Scan for the cell matching the given text and deliver its [x, y] coordinate at center. 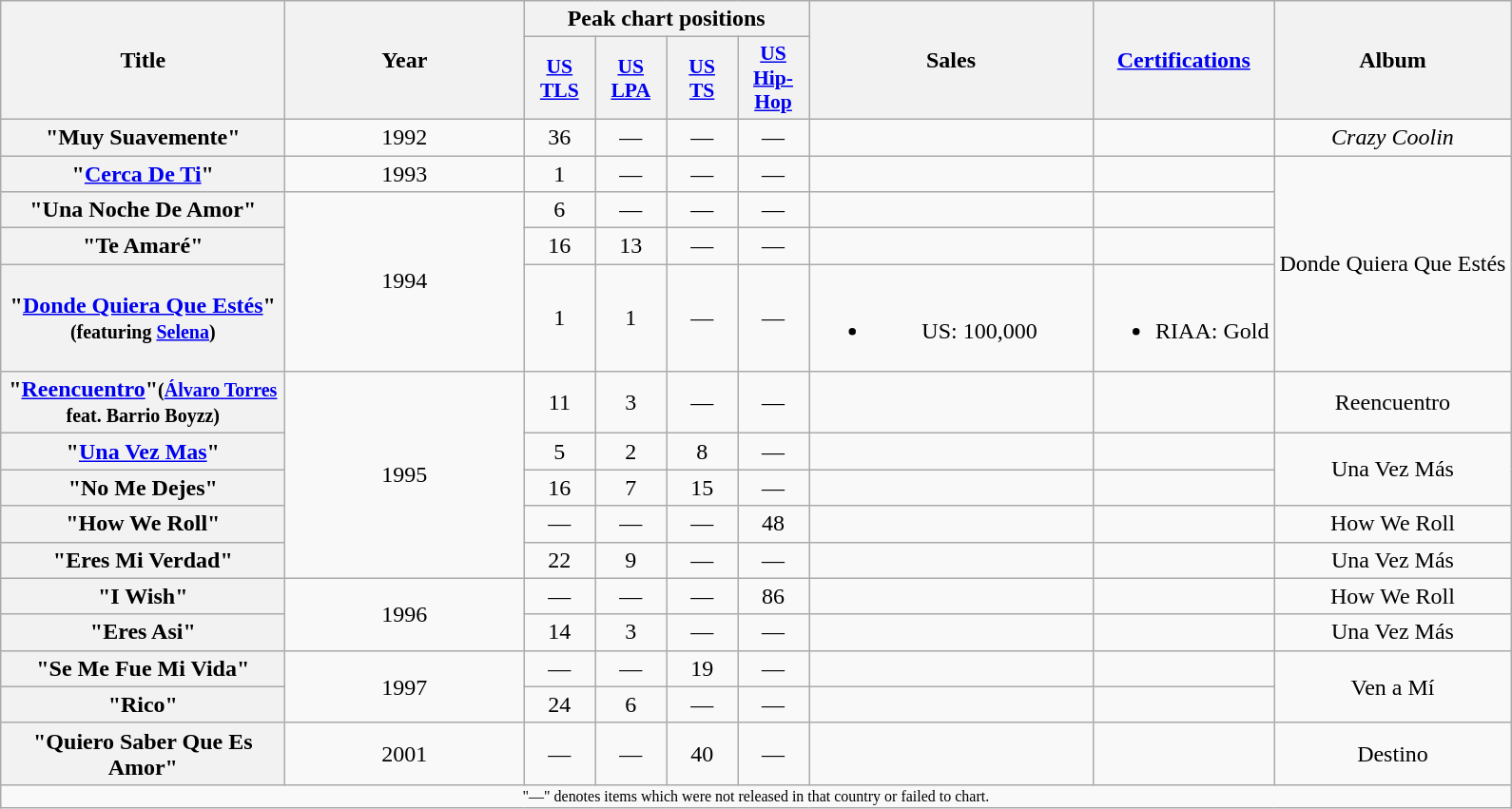
"How We Roll" [143, 524]
Ven a Mí [1392, 686]
US: 100,000 [951, 318]
9 [631, 560]
86 [774, 596]
"Una Noche De Amor" [143, 210]
"Eres Mi Verdad" [143, 560]
"Muy Suavemente" [143, 137]
1995 [405, 475]
Reencuentro [1392, 403]
"Se Me Fue Mi Vida" [143, 668]
USHip-Hop [774, 78]
15 [702, 488]
40 [702, 753]
2 [631, 452]
USTS [702, 78]
36 [559, 137]
22 [559, 560]
Donde Quiera Que Estés [1392, 264]
USLPA [631, 78]
"Te Amaré" [143, 246]
Peak chart positions [667, 19]
2001 [405, 753]
1992 [405, 137]
Album [1392, 61]
"Eres Asi" [143, 632]
1997 [405, 686]
"Reencuentro"(Álvaro Torres feat. Barrio Boyzz) [143, 403]
"Cerca De Ti" [143, 174]
19 [702, 668]
1994 [405, 281]
13 [631, 246]
8 [702, 452]
5 [559, 452]
11 [559, 403]
"Donde Quiera Que Estés" (featuring Selena) [143, 318]
"—" denotes items which were not released in that country or failed to chart. [756, 796]
14 [559, 632]
"Una Vez Mas" [143, 452]
Sales [951, 61]
24 [559, 704]
1996 [405, 614]
48 [774, 524]
7 [631, 488]
"No Me Dejes" [143, 488]
Certifications [1184, 61]
Destino [1392, 753]
Year [405, 61]
"I Wish" [143, 596]
"Quiero Saber Que Es Amor" [143, 753]
RIAA: Gold [1184, 318]
"Rico" [143, 704]
Crazy Coolin [1392, 137]
USTLS [559, 78]
Title [143, 61]
1993 [405, 174]
